Capture the cell that displays the provided text and extract its [x, y] central coordinate. 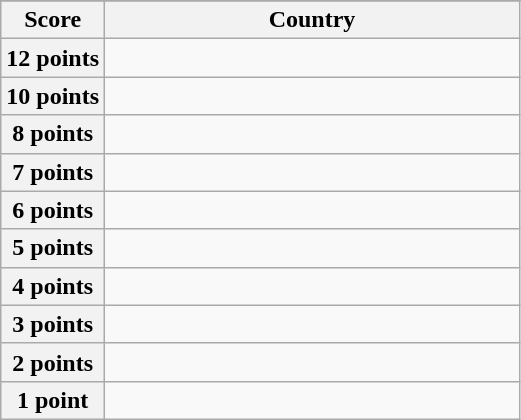
2 points [53, 362]
Score [53, 20]
7 points [53, 172]
1 point [53, 400]
3 points [53, 324]
5 points [53, 248]
12 points [53, 58]
Country [312, 20]
4 points [53, 286]
10 points [53, 96]
6 points [53, 210]
8 points [53, 134]
